Identify which cell holds the provided text, then report its [x, y] central coordinate. 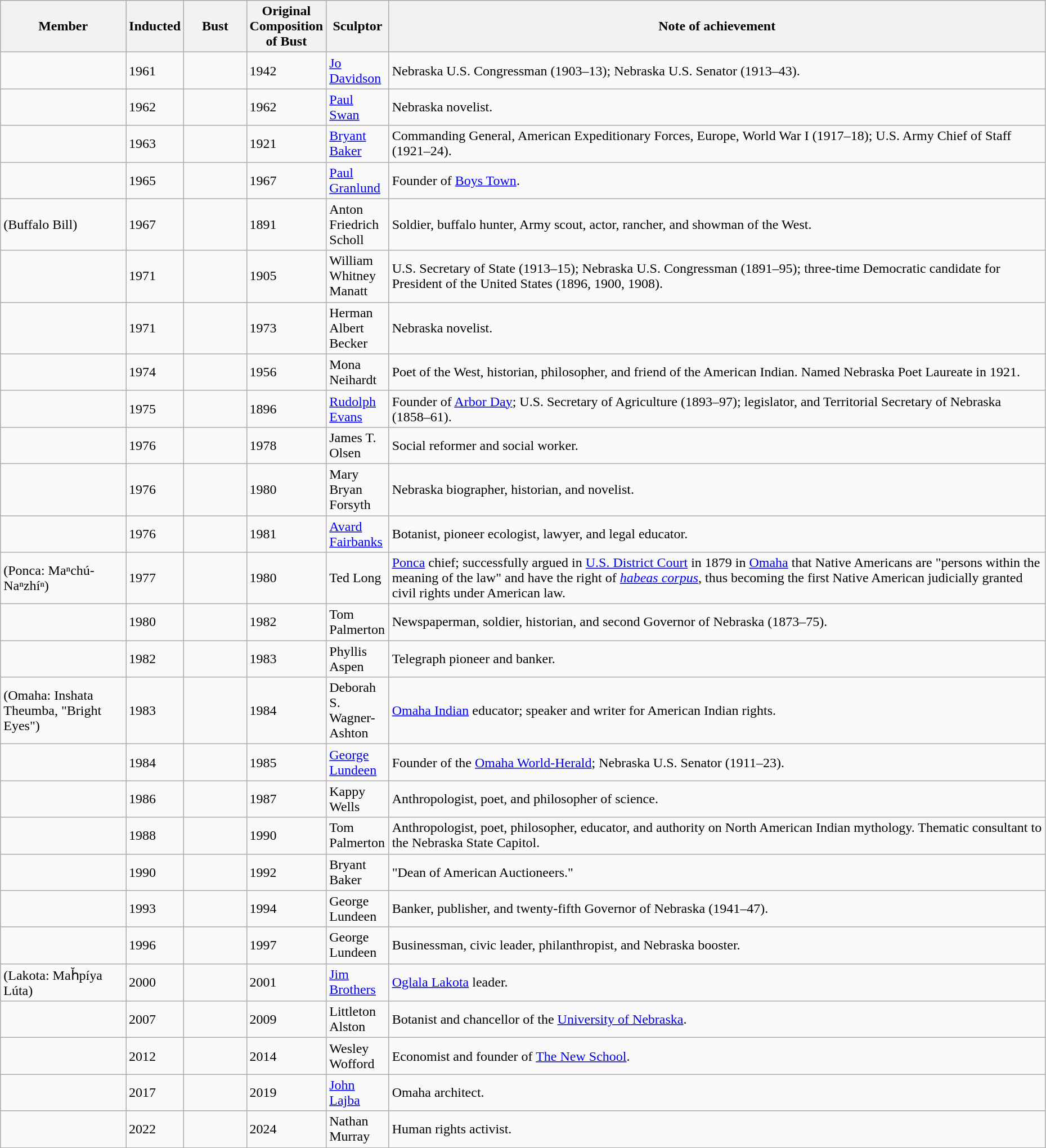
Anthropologist, poet, and philosopher of science. [717, 799]
2022 [155, 1129]
2000 [155, 982]
Paul Granlund [358, 180]
Botanist, pioneer ecologist, lawyer, and legal educator. [717, 533]
2007 [155, 1019]
Omaha Indian educator; speaker and writer for American Indian rights. [717, 711]
James T. Olsen [358, 445]
1996 [155, 945]
1992 [286, 872]
2019 [286, 1092]
1974 [155, 372]
Omaha architect. [717, 1092]
Poet of the West, historian, philosopher, and friend of the American Indian. Named Nebraska Poet Laureate in 1921. [717, 372]
1942 [286, 71]
Businessman, civic leader, philanthropist, and Nebraska booster. [717, 945]
Commanding General, American Expeditionary Forces, Europe, World War I (1917–18); U.S. Army Chief of Staff (1921–24). [717, 144]
Nebraska biographer, historian, and novelist. [717, 489]
Anthropologist, poet, philosopher, educator, and authority on North American Indian mythology. Thematic consultant to the Nebraska State Capitol. [717, 836]
1994 [286, 909]
Avard Fairbanks [358, 533]
Wesley Wofford [358, 1056]
Anton Friedrich Scholl [358, 224]
1956 [286, 372]
Oglala Lakota leader. [717, 982]
(Omaha: Inshata Theumba, "Bright Eyes") [63, 711]
Nebraska U.S. Congressman (1903–13); Nebraska U.S. Senator (1913–43). [717, 71]
1985 [286, 763]
2017 [155, 1092]
1963 [155, 144]
Jim Brothers [358, 982]
Founder of Boys Town. [717, 180]
(Buffalo Bill) [63, 224]
(Lakota: Maȟpíya Lúta) [63, 982]
Sculptor [358, 26]
1921 [286, 144]
Botanist and chancellor of the University of Nebraska. [717, 1019]
Founder of the Omaha World-Herald; Nebraska U.S. Senator (1911–23). [717, 763]
Littleton Alston [358, 1019]
1993 [155, 909]
Phyllis Aspen [358, 659]
Mary Bryan Forsyth [358, 489]
2009 [286, 1019]
1988 [155, 836]
1973 [286, 328]
Deborah S. Wagner-Ashton [358, 711]
Social reformer and social worker. [717, 445]
1965 [155, 180]
1891 [286, 224]
Bust [215, 26]
Member [63, 26]
Kappy Wells [358, 799]
2012 [155, 1056]
Newspaperman, soldier, historian, and second Governor of Nebraska (1873–75). [717, 622]
Inducted [155, 26]
1975 [155, 408]
1978 [286, 445]
Mona Neihardt [358, 372]
John Lajba [358, 1092]
Jo Davidson [358, 71]
1997 [286, 945]
Ted Long [358, 578]
1977 [155, 578]
2014 [286, 1056]
1987 [286, 799]
Economist and founder of The New School. [717, 1056]
Soldier, buffalo hunter, Army scout, actor, rancher, and showman of the West. [717, 224]
(Ponca: Maⁿchú-Naⁿzhíⁿ) [63, 578]
Rudolph Evans [358, 408]
Note of achievement [717, 26]
Original Composition of Bust [286, 26]
1896 [286, 408]
1905 [286, 276]
1981 [286, 533]
Telegraph pioneer and banker. [717, 659]
2001 [286, 982]
Human rights activist. [717, 1129]
Banker, publisher, and twenty-fifth Governor of Nebraska (1941–47). [717, 909]
William Whitney Manatt [358, 276]
1961 [155, 71]
Herman Albert Becker [358, 328]
"Dean of American Auctioneers." [717, 872]
Nathan Murray [358, 1129]
Paul Swan [358, 107]
1986 [155, 799]
2024 [286, 1129]
Founder of Arbor Day; U.S. Secretary of Agriculture (1893–97); legislator, and Territorial Secretary of Nebraska (1858–61). [717, 408]
